Extract the (x, y) coordinate from the center of the cell holding the provided text.  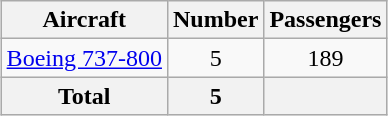
Passengers (326, 20)
Number (215, 20)
Total (84, 96)
189 (326, 58)
Aircraft (84, 20)
Boeing 737-800 (84, 58)
